Search for the cell housing the specified text and yield its [x, y] center coordinate. 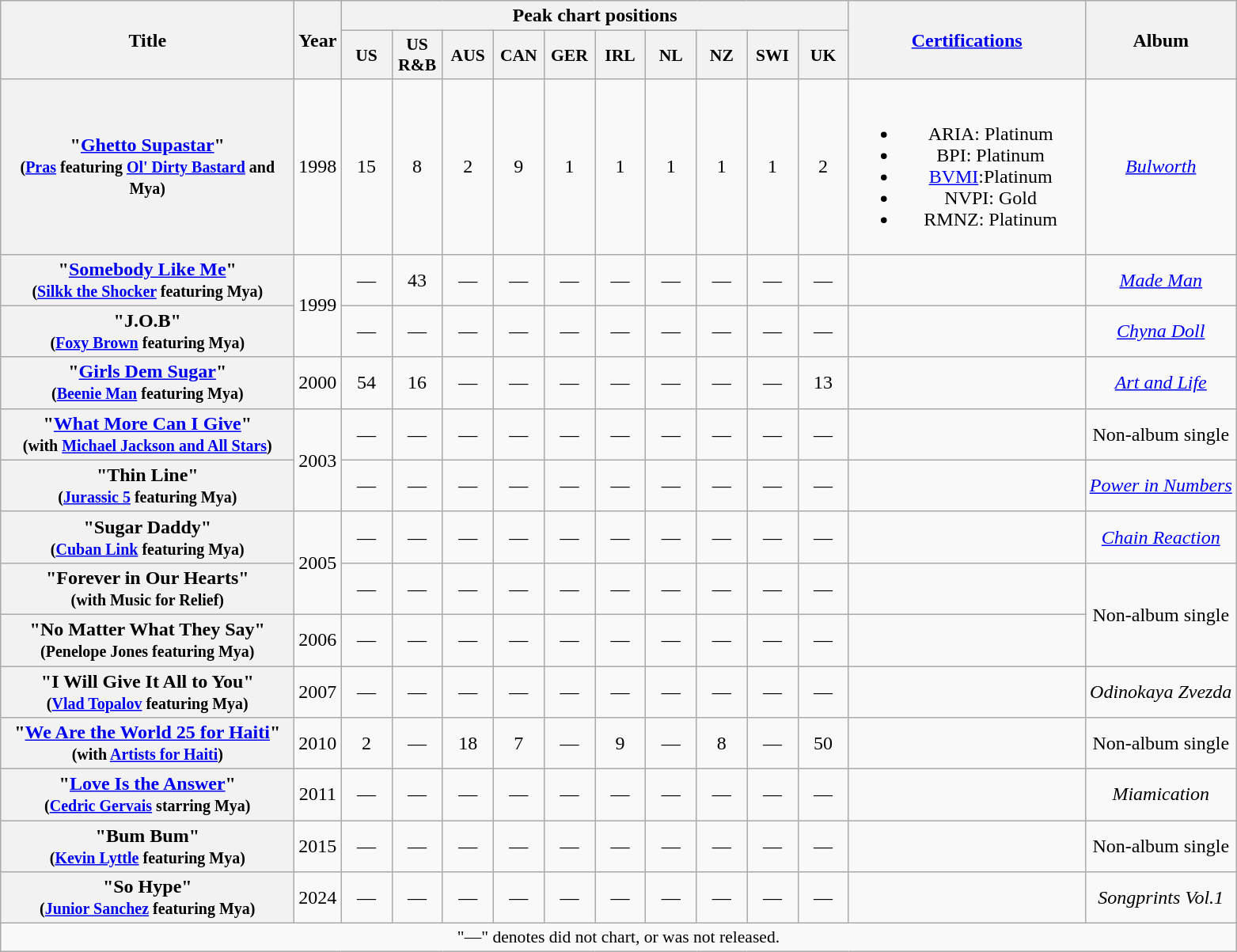
Miamication [1160, 795]
16 [417, 383]
NL [671, 55]
Chyna Doll [1160, 331]
"Girls Dem Sugar" (Beenie Man featuring Mya) [147, 383]
Songprints Vol.1 [1160, 897]
15 [366, 166]
"What More Can I Give" (with Michael Jackson and All Stars) [147, 434]
USR&B [417, 55]
43 [417, 280]
2003 [318, 460]
GER [569, 55]
"Somebody Like Me" (Silkk the Shocker featuring Mya) [147, 280]
"Thin Line" (Jurassic 5 featuring Mya) [147, 486]
Made Man [1160, 280]
Certifications [967, 40]
"Sugar Daddy" (Cuban Link featuring Mya) [147, 537]
SWI [772, 55]
2011 [318, 795]
54 [366, 383]
50 [823, 744]
"Love Is the Answer" (Cedric Gervais starring Mya) [147, 795]
2024 [318, 897]
"No Matter What They Say" (Penelope Jones featuring Mya) [147, 639]
US [366, 55]
2005 [318, 563]
NZ [722, 55]
"We Are the World 25 for Haiti" (with Artists for Haiti) [147, 744]
2000 [318, 383]
Odinokaya Zvezda [1160, 692]
"Forever in Our Hearts" (with Music for Relief) [147, 589]
"So Hype" (Junior Sanchez featuring Mya) [147, 897]
"—" denotes did not chart, or was not released. [619, 938]
CAN [518, 55]
1998 [318, 166]
2006 [318, 639]
18 [468, 744]
2015 [318, 847]
Peak chart positions [595, 16]
Chain Reaction [1160, 537]
Year [318, 40]
AUS [468, 55]
"Ghetto Supastar" (Pras featuring Ol' Dirty Bastard and Mya) [147, 166]
ARIA: PlatinumBPI: PlatinumBVMI:PlatinumNVPI: GoldRMNZ: Platinum [967, 166]
7 [518, 744]
Title [147, 40]
"J.O.B" (Foxy Brown featuring Mya) [147, 331]
"I Will Give It All to You" (Vlad Topalov featuring Mya) [147, 692]
2007 [318, 692]
Album [1160, 40]
2010 [318, 744]
Art and Life [1160, 383]
Power in Numbers [1160, 486]
13 [823, 383]
"Bum Bum" (Kevin Lyttle featuring Mya) [147, 847]
IRL [620, 55]
UK [823, 55]
Bulworth [1160, 166]
1999 [318, 305]
